Determine the [X, Y] coordinate at the center of the cell enclosing the given text.  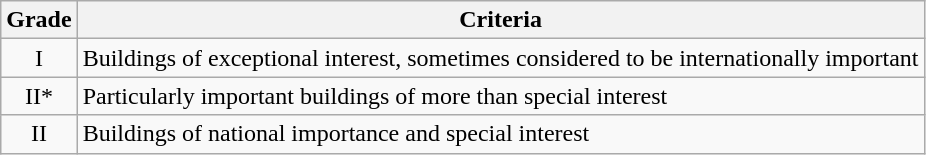
Buildings of exceptional interest, sometimes considered to be internationally important [500, 58]
Particularly important buildings of more than special interest [500, 96]
II [39, 134]
Buildings of national importance and special interest [500, 134]
Grade [39, 20]
Criteria [500, 20]
I [39, 58]
II* [39, 96]
